Detect which cell encompasses the target text, then output its [x, y] center coordinate. 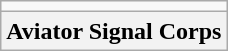
Aviator Signal Corps [114, 31]
